Identify which cell holds the provided text, then report its (x, y) central coordinate. 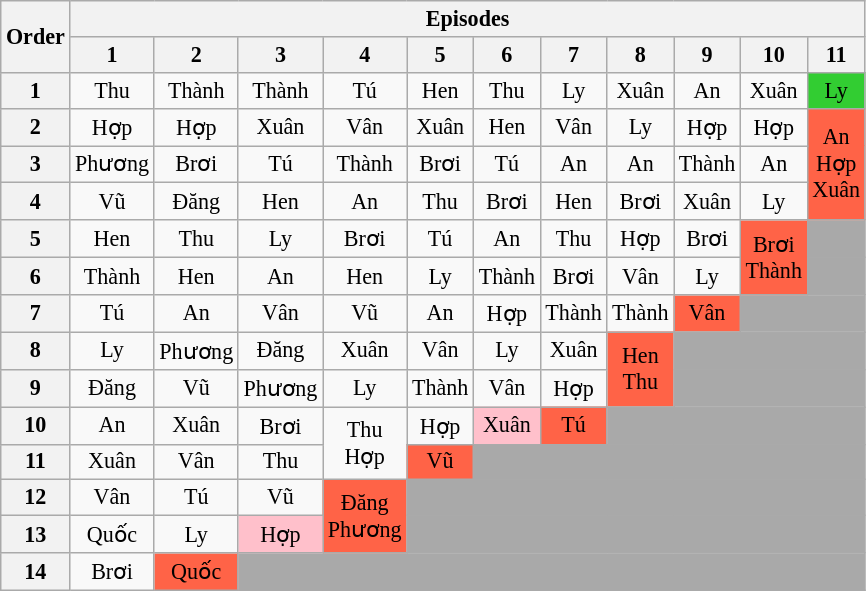
AnHợpXuân (836, 164)
ThuHợp (365, 442)
13 (36, 534)
HenThu (640, 370)
14 (36, 572)
ĐăngPhương (365, 516)
BrơiThành (774, 258)
12 (36, 498)
Episodes (468, 18)
Order (36, 36)
